Determine the (x, y) coordinate at the center of the cell enclosing the given text.  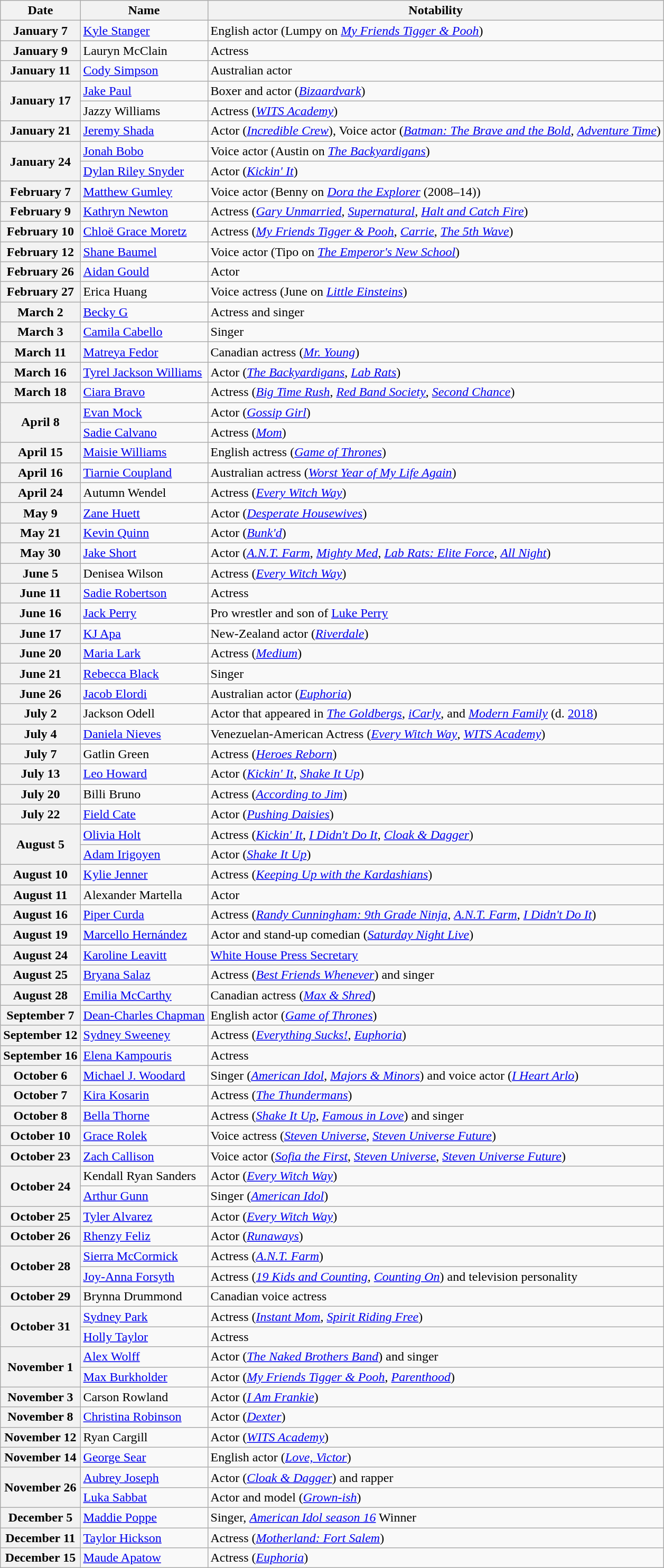
Lauryn McClain (144, 51)
February 12 (40, 252)
Adam Irigoyen (144, 854)
June 26 (40, 694)
May 9 (40, 513)
April 24 (40, 493)
Joy-Anna Forsyth (144, 1277)
Billi Bruno (144, 794)
Actress (Randy Cunningham: 9th Grade Ninja, A.N.T. Farm, I Didn't Do It) (435, 915)
January 9 (40, 51)
Brynna Drummond (144, 1297)
Actor (Pushing Daisies) (435, 814)
Voice actress (June on Little Einsteins) (435, 292)
KJ Apa (144, 634)
Australian actor (Euphoria) (435, 694)
Actress and singer (435, 312)
Michael J. Woodard (144, 1075)
English actor (Love, Victor) (435, 1457)
Cody Simpson (144, 71)
Grace Rolek (144, 1136)
March 16 (40, 372)
Elena Kampouris (144, 1055)
December 15 (40, 1558)
Aidan Gould (144, 272)
Actress (Mom) (435, 432)
Daniela Nieves (144, 734)
Jeremy Shada (144, 131)
Maria Lark (144, 654)
Kylie Jenner (144, 874)
September 16 (40, 1055)
Actress (19 Kids and Counting, Counting On) and television personality (435, 1277)
Bryana Salaz (144, 975)
Jazzy Williams (144, 111)
Max Burkholder (144, 1377)
Maisie Williams (144, 452)
November 12 (40, 1437)
Actress (Motherland: Fort Salem) (435, 1538)
Actor (Kickin' It) (435, 171)
Voice actress (Steven Universe, Steven Universe Future) (435, 1136)
January 17 (40, 101)
Tiarnie Coupland (144, 473)
Actress (Best Friends Whenever) and singer (435, 975)
July 2 (40, 714)
Pro wrestler and son of Luke Perry (435, 613)
Dylan Riley Snyder (144, 171)
March 18 (40, 392)
Zach Callison (144, 1156)
Bella Thorne (144, 1116)
January 7 (40, 31)
Luka Sabbat (144, 1497)
Actor (My Friends Tigger & Pooh, Parenthood) (435, 1377)
Holly Taylor (144, 1337)
Actress (WITS Academy) (435, 111)
Canadian voice actress (435, 1297)
Name (144, 11)
October 23 (40, 1156)
New-Zealand actor (Riverdale) (435, 634)
June 16 (40, 613)
Actress (A.N.T. Farm) (435, 1257)
Australian actor (435, 71)
Actress (Euphoria) (435, 1558)
October 8 (40, 1116)
Actress (Shake It Up, Famous in Love) and singer (435, 1116)
June 11 (40, 593)
May 30 (40, 553)
Actor (Bunk'd) (435, 533)
Actor (Dexter) (435, 1417)
Australian actress (Worst Year of My Life Again) (435, 473)
Singer (American Idol) (435, 1196)
Jack Perry (144, 613)
October 25 (40, 1216)
Taylor Hickson (144, 1538)
Kevin Quinn (144, 533)
English actor (Game of Thrones) (435, 1015)
March 2 (40, 312)
Becky G (144, 312)
George Sear (144, 1457)
October 29 (40, 1297)
Actor (The Backyardigans, Lab Rats) (435, 372)
Canadian actress (Mr. Young) (435, 352)
August 16 (40, 915)
Jackson Odell (144, 714)
April 8 (40, 422)
Autumn Wendel (144, 493)
July 20 (40, 794)
June 20 (40, 654)
Actress (Everything Sucks!, Euphoria) (435, 1035)
Ryan Cargill (144, 1437)
June 17 (40, 634)
Actress (My Friends Tigger & Pooh, Carrie, The 5th Wave) (435, 231)
Jake Paul (144, 91)
Shane Baumel (144, 252)
Kathryn Newton (144, 211)
Actor and stand-up comedian (Saturday Night Live) (435, 935)
Alexander Martella (144, 895)
Matreya Fedor (144, 352)
Actress (Gary Unmarried, Supernatural, Halt and Catch Fire) (435, 211)
Notability (435, 11)
Voice actor (Sofia the First, Steven Universe, Steven Universe Future) (435, 1156)
Denisea Wilson (144, 573)
Sierra McCormick (144, 1257)
November 3 (40, 1397)
October 6 (40, 1075)
Olivia Holt (144, 834)
January 21 (40, 131)
February 27 (40, 292)
Date (40, 11)
January 11 (40, 71)
Actor (I Am Frankie) (435, 1397)
May 21 (40, 533)
March 11 (40, 352)
Maddie Poppe (144, 1517)
Actor (A.N.T. Farm, Mighty Med, Lab Rats: Elite Force, All Night) (435, 553)
Maude Apatow (144, 1558)
September 12 (40, 1035)
Gatlin Green (144, 754)
October 10 (40, 1136)
Actor that appeared in The Goldbergs, iCarly, and Modern Family (d. 2018) (435, 714)
August 11 (40, 895)
October 26 (40, 1236)
Actor (Cloak & Dagger) and rapper (435, 1477)
English actor (Lumpy on My Friends Tigger & Pooh) (435, 31)
Sydney Park (144, 1317)
Actor (Gossip Girl) (435, 412)
October 28 (40, 1267)
Actress (Big Time Rush, Red Band Society, Second Chance) (435, 392)
Actor (Shake It Up) (435, 854)
Rhenzy Feliz (144, 1236)
Actor (Runaways) (435, 1236)
November 26 (40, 1487)
February 7 (40, 191)
July 22 (40, 814)
Alex Wolff (144, 1357)
Jake Short (144, 553)
Kyle Stanger (144, 31)
Emilia McCarthy (144, 995)
Carson Rowland (144, 1397)
July 7 (40, 754)
August 25 (40, 975)
April 16 (40, 473)
Voice actor (Benny on Dora the Explorer (2008–14)) (435, 191)
Erica Huang (144, 292)
Karoline Leavitt (144, 955)
Jonah Bobo (144, 151)
Boxer and actor (Bizaardvark) (435, 91)
Sadie Calvano (144, 432)
Actress (Heroes Reborn) (435, 754)
August 28 (40, 995)
Actress (Kickin' It, I Didn't Do It, Cloak & Dagger) (435, 834)
December 5 (40, 1517)
January 24 (40, 161)
Actor (Desperate Housewives) (435, 513)
Actor (Kickin' It, Shake It Up) (435, 774)
July 4 (40, 734)
August 19 (40, 935)
Dean-Charles Chapman (144, 1015)
Kendall Ryan Sanders (144, 1176)
Sadie Robertson (144, 593)
Field Cate (144, 814)
August 24 (40, 955)
Venezuelan-American Actress (Every Witch Way, WITS Academy) (435, 734)
Tyrel Jackson Williams (144, 372)
September 7 (40, 1015)
Camila Cabello (144, 332)
Piper Curda (144, 915)
March 3 (40, 332)
October 31 (40, 1327)
Jacob Elordi (144, 694)
Actress (The Thundermans) (435, 1095)
English actress (Game of Thrones) (435, 452)
Marcello Hernández (144, 935)
Actor and model (Grown-ish) (435, 1497)
Leo Howard (144, 774)
February 9 (40, 211)
Actor (The Naked Brothers Band) and singer (435, 1357)
Kira Kosarin (144, 1095)
June 21 (40, 674)
Actress (Instant Mom, Spirit Riding Free) (435, 1317)
White House Press Secretary (435, 955)
Rebecca Black (144, 674)
Sydney Sweeney (144, 1035)
February 26 (40, 272)
November 8 (40, 1417)
June 5 (40, 573)
Actor (Incredible Crew), Voice actor (Batman: The Brave and the Bold, Adventure Time) (435, 131)
Singer, American Idol season 16 Winner (435, 1517)
November 14 (40, 1457)
Canadian actress (Max & Shred) (435, 995)
July 13 (40, 774)
October 7 (40, 1095)
Zane Huett (144, 513)
November 1 (40, 1367)
February 10 (40, 231)
Christina Robinson (144, 1417)
December 11 (40, 1538)
August 5 (40, 844)
Arthur Gunn (144, 1196)
Actor (WITS Academy) (435, 1437)
Tyler Alvarez (144, 1216)
Ciara Bravo (144, 392)
Chloë Grace Moretz (144, 231)
Actress (According to Jim) (435, 794)
Voice actor (Tipo on The Emperor's New School) (435, 252)
Singer (American Idol, Majors & Minors) and voice actor (I Heart Arlo) (435, 1075)
Matthew Gumley (144, 191)
Evan Mock (144, 412)
Voice actor (Austin on The Backyardigans) (435, 151)
August 10 (40, 874)
Actress (Medium) (435, 654)
Actress (Keeping Up with the Kardashians) (435, 874)
October 24 (40, 1186)
Aubrey Joseph (144, 1477)
April 15 (40, 452)
